Determine the (X, Y) coordinate at the center of the cell enclosing the given text.  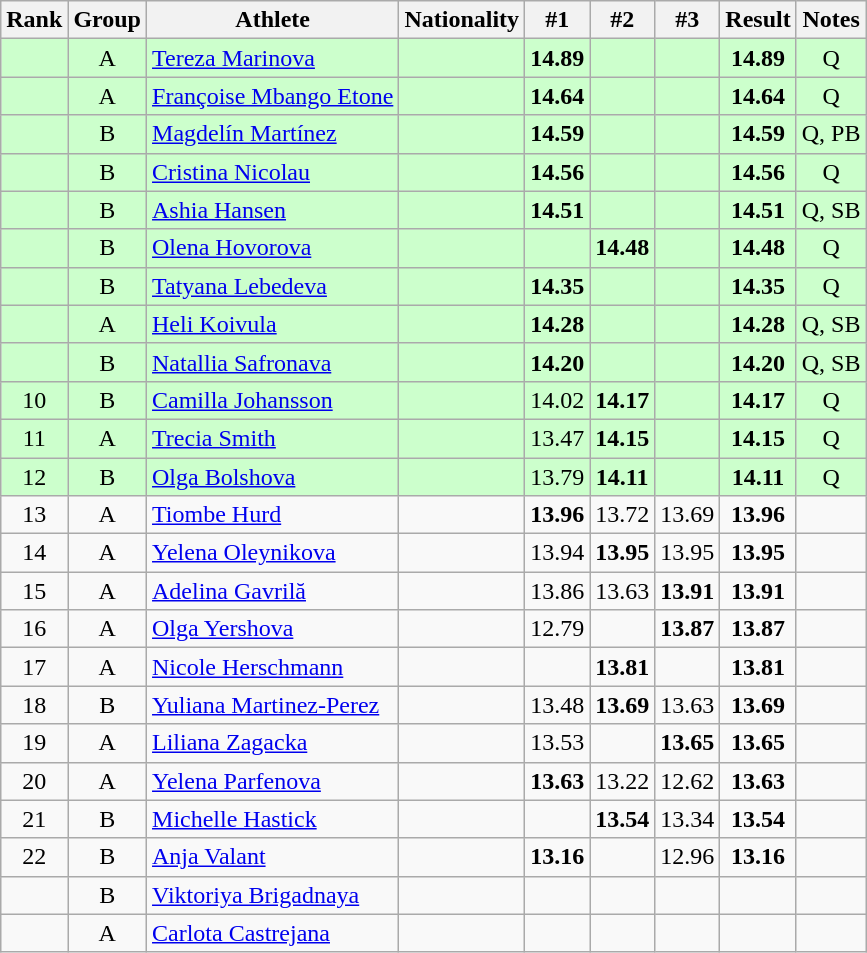
#1 (558, 20)
Olena Hovorova (273, 248)
Q, PB (831, 134)
19 (34, 743)
12.96 (688, 857)
Anja Valant (273, 857)
13.22 (622, 781)
Camilla Johansson (273, 400)
13.47 (558, 438)
21 (34, 819)
Tiombe Hurd (273, 515)
Olga Yershova (273, 629)
13.72 (622, 515)
13.94 (558, 553)
10 (34, 400)
Athlete (273, 20)
22 (34, 857)
13.53 (558, 743)
12 (34, 477)
Yelena Parfenova (273, 781)
Notes (831, 20)
Heli Koivula (273, 324)
Group (108, 20)
Françoise Mbango Etone (273, 96)
12.79 (558, 629)
Viktoriya Brigadnaya (273, 895)
Result (758, 20)
13.48 (558, 705)
20 (34, 781)
Adelina Gavrilă (273, 591)
#3 (688, 20)
Natallia Safronava (273, 362)
Yuliana Martinez-Perez (273, 705)
13.34 (688, 819)
15 (34, 591)
#2 (622, 20)
Nationality (462, 20)
12.62 (688, 781)
16 (34, 629)
13 (34, 515)
14 (34, 553)
17 (34, 667)
Tereza Marinova (273, 58)
13.79 (558, 477)
Yelena Oleynikova (273, 553)
Trecia Smith (273, 438)
18 (34, 705)
Ashia Hansen (273, 210)
Rank (34, 20)
Magdelín Martínez (273, 134)
Olga Bolshova (273, 477)
Nicole Herschmann (273, 667)
11 (34, 438)
14.02 (558, 400)
Tatyana Lebedeva (273, 286)
Liliana Zagacka (273, 743)
Michelle Hastick (273, 819)
Carlota Castrejana (273, 933)
13.86 (558, 591)
Cristina Nicolau (273, 172)
